From the cell containing the given text, extract its center point as [X, Y] coordinate. 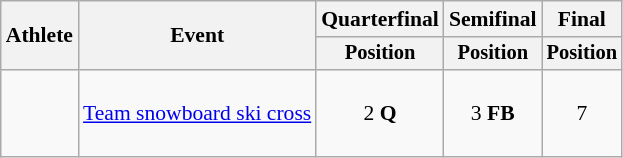
7 [582, 114]
Quarterfinal [380, 19]
Team snowboard ski cross [197, 114]
Final [582, 19]
Semifinal [493, 19]
3 FB [493, 114]
2 Q [380, 114]
Athlete [40, 36]
Event [197, 36]
